Return the (x, y) coordinate for the center point of the cell that contains the specified text.  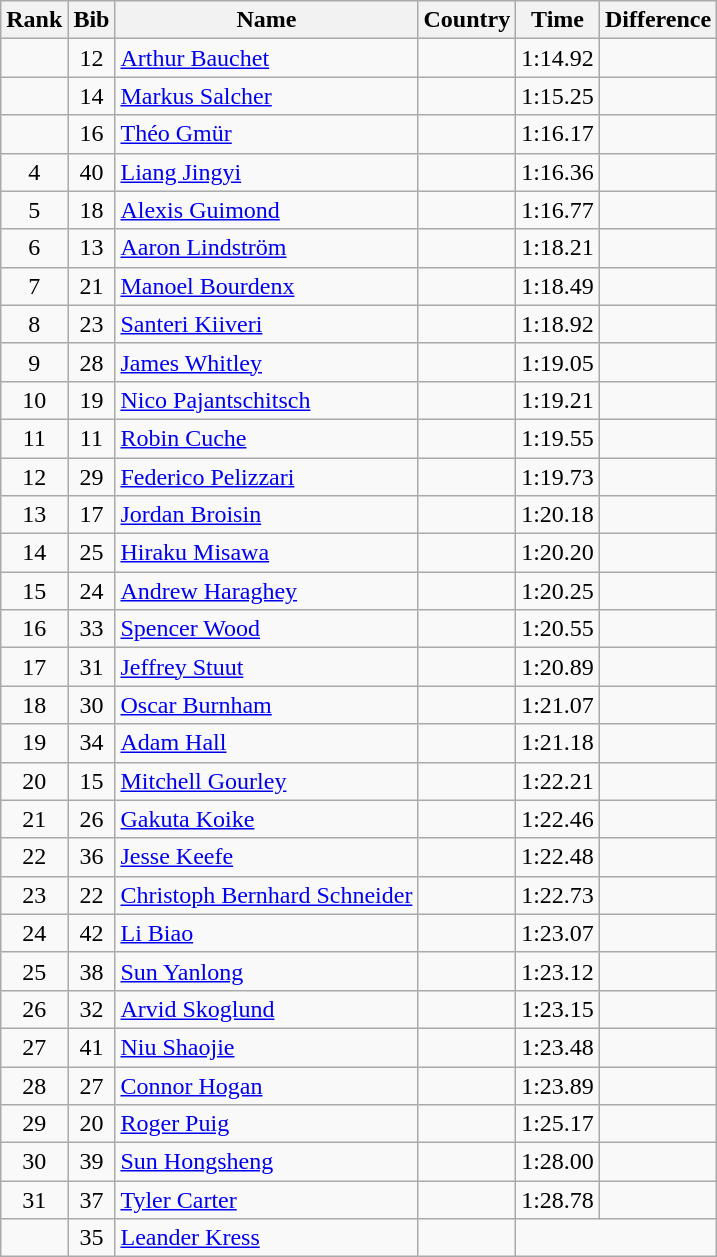
Liang Jingyi (266, 172)
Sun Hongsheng (266, 1162)
1:21.18 (558, 743)
1:18.92 (558, 324)
1:23.07 (558, 933)
1:23.89 (558, 1085)
42 (92, 933)
33 (92, 629)
1:16.77 (558, 210)
1:18.49 (558, 286)
8 (34, 324)
38 (92, 971)
Leander Kress (266, 1238)
Federico Pelizzari (266, 477)
10 (34, 400)
1:22.21 (558, 781)
1:19.05 (558, 362)
1:28.00 (558, 1162)
1:19.21 (558, 400)
Santeri Kiiveri (266, 324)
Jeffrey Stuut (266, 667)
Spencer Wood (266, 629)
6 (34, 248)
1:16.36 (558, 172)
Jesse Keefe (266, 857)
32 (92, 1009)
1:28.78 (558, 1200)
1:18.21 (558, 248)
35 (92, 1238)
Jordan Broisin (266, 515)
Aaron Lindström (266, 248)
1:20.55 (558, 629)
9 (34, 362)
1:20.25 (558, 591)
Manoel Bourdenx (266, 286)
34 (92, 743)
1:22.48 (558, 857)
1:19.55 (558, 438)
1:23.48 (558, 1047)
7 (34, 286)
1:20.18 (558, 515)
Sun Yanlong (266, 971)
Time (558, 20)
1:19.73 (558, 477)
36 (92, 857)
Rank (34, 20)
1:16.17 (558, 134)
1:15.25 (558, 96)
37 (92, 1200)
Nico Pajantschitsch (266, 400)
James Whitley (266, 362)
1:22.46 (558, 819)
Arthur Bauchet (266, 58)
Mitchell Gourley (266, 781)
Markus Salcher (266, 96)
Name (266, 20)
Hiraku Misawa (266, 553)
1:21.07 (558, 705)
Andrew Haraghey (266, 591)
41 (92, 1047)
Roger Puig (266, 1124)
Théo Gmür (266, 134)
Christoph Bernhard Schneider (266, 895)
5 (34, 210)
Difference (658, 20)
1:22.73 (558, 895)
Bib (92, 20)
Country (467, 20)
1:20.20 (558, 553)
Oscar Burnham (266, 705)
Arvid Skoglund (266, 1009)
1:14.92 (558, 58)
40 (92, 172)
1:23.15 (558, 1009)
1:20.89 (558, 667)
Alexis Guimond (266, 210)
Tyler Carter (266, 1200)
Adam Hall (266, 743)
1:23.12 (558, 971)
Robin Cuche (266, 438)
39 (92, 1162)
Gakuta Koike (266, 819)
4 (34, 172)
Connor Hogan (266, 1085)
Niu Shaojie (266, 1047)
Li Biao (266, 933)
1:25.17 (558, 1124)
